Find where the given text appears and provide that cell's center as [X, Y] coordinate. 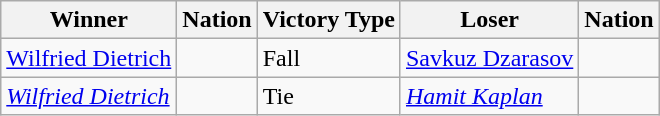
Hamit Kaplan [489, 96]
Loser [489, 20]
Savkuz Dzarasov [489, 58]
Fall [328, 58]
Winner [89, 20]
Victory Type [328, 20]
Tie [328, 96]
